Locate the cell with the specified text and output its (x, y) center coordinate. 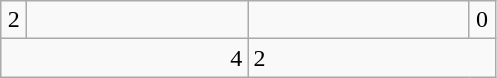
4 (124, 58)
0 (482, 20)
